Extract the [X, Y] coordinate from the center of the cell holding the provided text.  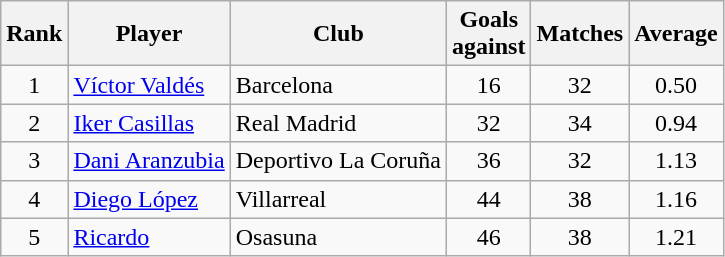
Player [149, 34]
Real Madrid [338, 123]
Villarreal [338, 199]
1.13 [676, 161]
1 [34, 85]
Average [676, 34]
Rank [34, 34]
46 [489, 237]
Club [338, 34]
0.94 [676, 123]
0.50 [676, 85]
Dani Aranzubia [149, 161]
5 [34, 237]
16 [489, 85]
Osasuna [338, 237]
1.16 [676, 199]
Deportivo La Coruña [338, 161]
Víctor Valdés [149, 85]
4 [34, 199]
1.21 [676, 237]
Diego López [149, 199]
36 [489, 161]
2 [34, 123]
Barcelona [338, 85]
Goals against [489, 34]
44 [489, 199]
3 [34, 161]
Ricardo [149, 237]
34 [580, 123]
Iker Casillas [149, 123]
Matches [580, 34]
